Identify which cell holds the provided text, then report its [x, y] central coordinate. 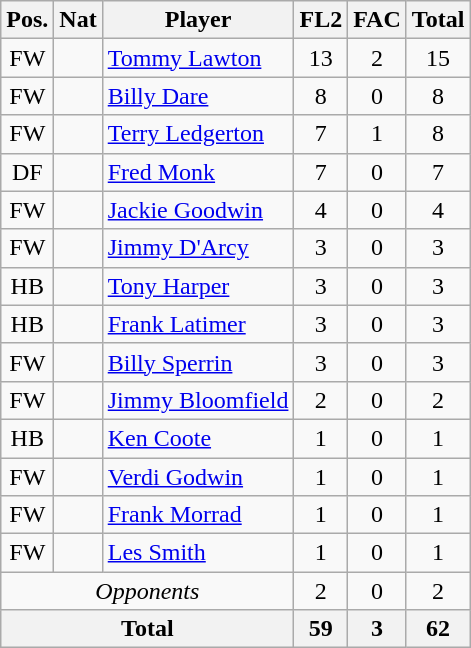
Nat [78, 20]
Jimmy Bloomfield [198, 400]
13 [321, 58]
Jimmy D'Arcy [198, 248]
15 [438, 58]
DF [28, 172]
Player [198, 20]
Tommy Lawton [198, 58]
Frank Morrad [198, 515]
Jackie Goodwin [198, 210]
Opponents [148, 591]
Billy Dare [198, 96]
FAC [378, 20]
62 [438, 629]
Tony Harper [198, 286]
FL2 [321, 20]
Fred Monk [198, 172]
Billy Sperrin [198, 362]
59 [321, 629]
Pos. [28, 20]
Verdi Godwin [198, 477]
Terry Ledgerton [198, 134]
Ken Coote [198, 438]
Frank Latimer [198, 324]
Les Smith [198, 553]
